Locate the cell with the specified text and output its (X, Y) center coordinate. 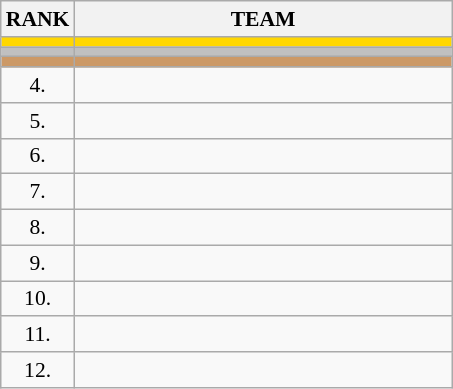
TEAM (262, 19)
7. (38, 192)
5. (38, 121)
8. (38, 228)
11. (38, 335)
6. (38, 156)
10. (38, 299)
RANK (38, 19)
9. (38, 263)
12. (38, 370)
4. (38, 85)
